Scan for the cell matching the given text and deliver its [x, y] coordinate at center. 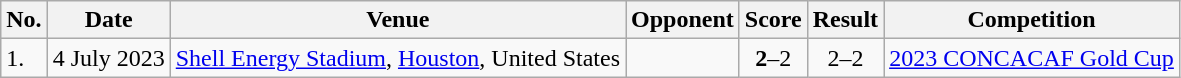
2023 CONCACAF Gold Cup [1032, 58]
Date [108, 20]
1. [24, 58]
No. [24, 20]
Score [773, 20]
Venue [398, 20]
Competition [1032, 20]
Shell Energy Stadium, Houston, United States [398, 58]
Opponent [683, 20]
4 July 2023 [108, 58]
Result [845, 20]
